From the cell containing the given text, extract its center point as [X, Y] coordinate. 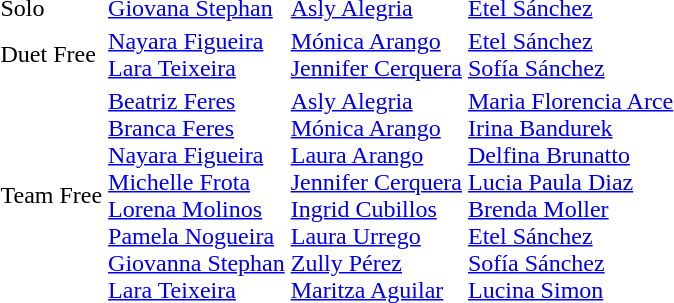
Nayara FigueiraLara Teixeira [197, 54]
Mónica ArangoJennifer Cerquera [376, 54]
Etel SánchezSofía Sánchez [570, 54]
